From the cell containing the given text, extract its center point as [X, Y] coordinate. 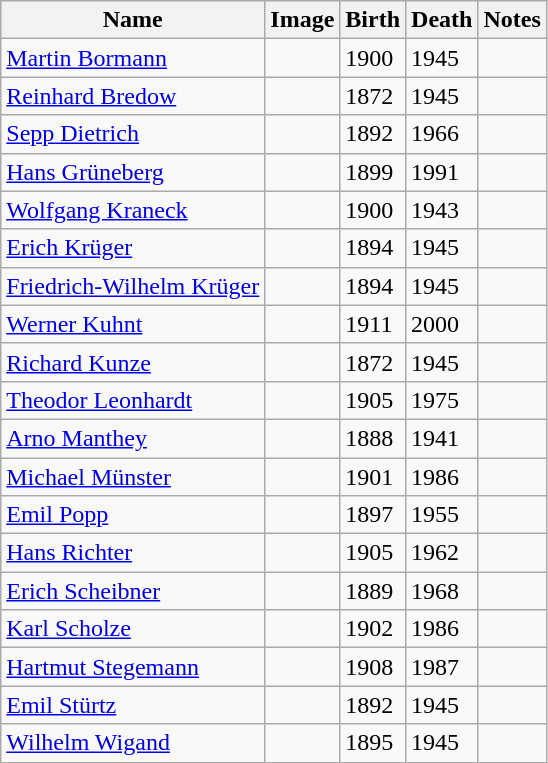
Erich Krüger [133, 248]
Arno Manthey [133, 438]
1899 [373, 172]
Werner Kuhnt [133, 324]
Image [302, 20]
1975 [442, 400]
Reinhard Bredow [133, 96]
Name [133, 20]
Theodor Leonhardt [133, 400]
1987 [442, 667]
1902 [373, 629]
Sepp Dietrich [133, 134]
1911 [373, 324]
1943 [442, 210]
Karl Scholze [133, 629]
Michael Münster [133, 477]
Wilhelm Wigand [133, 743]
Birth [373, 20]
Hans Grüneberg [133, 172]
Emil Stürtz [133, 705]
1908 [373, 667]
1962 [442, 553]
Hans Richter [133, 553]
1991 [442, 172]
Hartmut Stegemann [133, 667]
Erich Scheibner [133, 591]
1889 [373, 591]
Notes [512, 20]
Friedrich-Wilhelm Krüger [133, 286]
1966 [442, 134]
1968 [442, 591]
1941 [442, 438]
Richard Kunze [133, 362]
1895 [373, 743]
Martin Bormann [133, 58]
1955 [442, 515]
1901 [373, 477]
Emil Popp [133, 515]
Wolfgang Kraneck [133, 210]
1897 [373, 515]
Death [442, 20]
1888 [373, 438]
2000 [442, 324]
